Return the [X, Y] coordinate for the center point of the cell that contains the specified text.  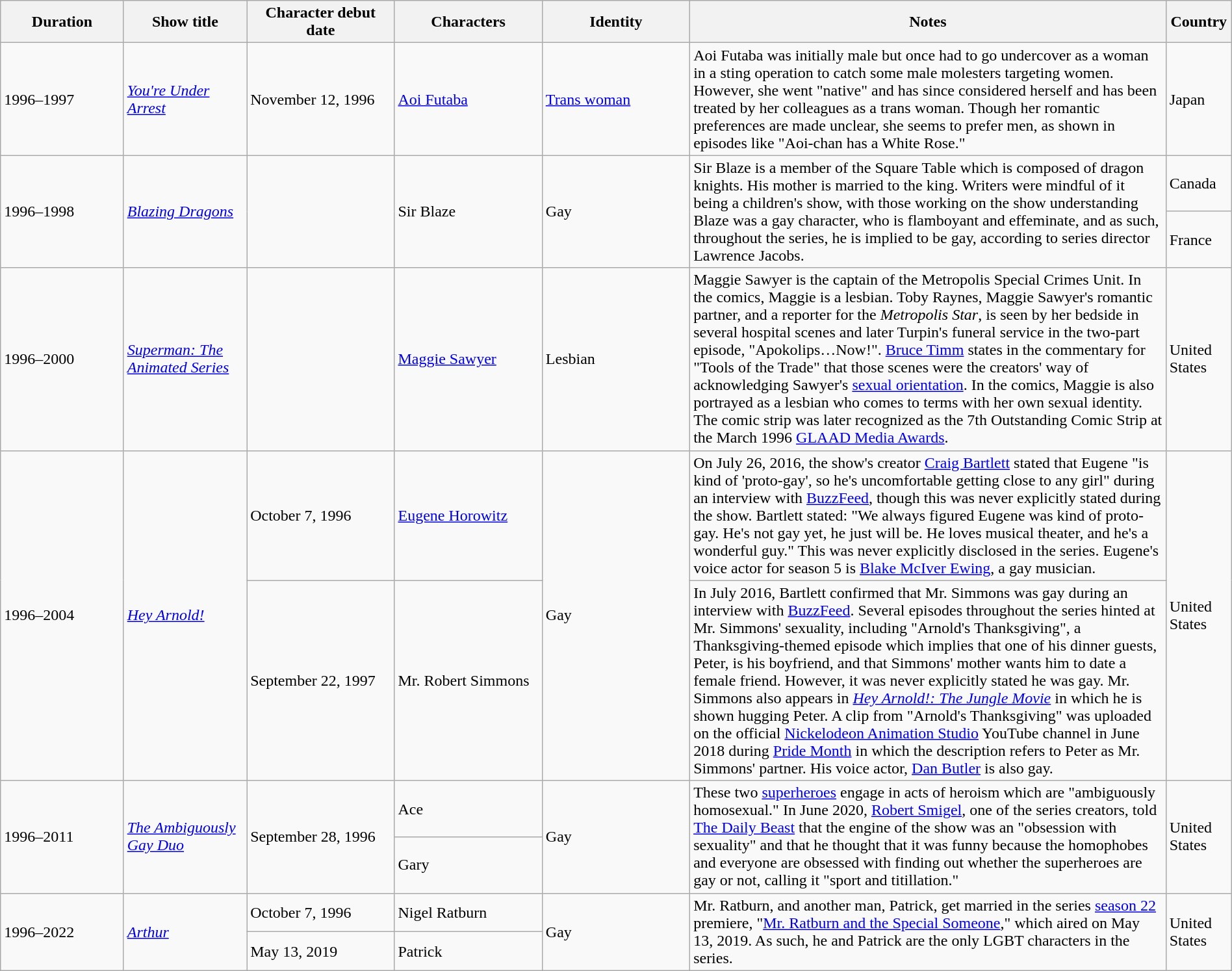
Aoi Futaba [468, 99]
Notes [928, 22]
May 13, 2019 [321, 952]
1996–2004 [62, 615]
Character debut date [321, 22]
Characters [468, 22]
You're Under Arrest [185, 99]
September 22, 1997 [321, 680]
Sir Blaze [468, 212]
Arthur [185, 932]
Duration [62, 22]
Mr. Robert Simmons [468, 680]
Superman: The Animated Series [185, 359]
Show title [185, 22]
Country [1198, 22]
The Ambiguously Gay Duo [185, 837]
Maggie Sawyer [468, 359]
1996–1998 [62, 212]
Gary [468, 866]
Japan [1198, 99]
Patrick [468, 952]
September 28, 1996 [321, 837]
Eugene Horowitz [468, 515]
Ace [468, 809]
Nigel Ratburn [468, 913]
Identity [616, 22]
November 12, 1996 [321, 99]
1996–2000 [62, 359]
France [1198, 239]
1996–1997 [62, 99]
1996–2022 [62, 932]
Lesbian [616, 359]
Trans woman [616, 99]
Canada [1198, 183]
Blazing Dragons [185, 212]
Hey Arnold! [185, 615]
1996–2011 [62, 837]
